Return the (x, y) coordinate for the center point of the cell that contains the specified text.  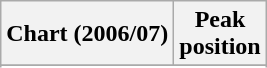
Peakposition (220, 34)
Chart (2006/07) (88, 34)
